Detect which cell encompasses the target text, then output its (x, y) center coordinate. 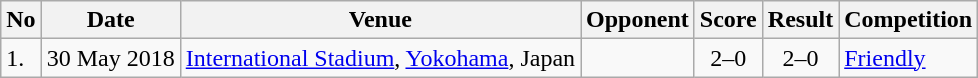
Friendly (908, 58)
Score (728, 20)
No (21, 20)
Opponent (638, 20)
Date (110, 20)
International Stadium, Yokohama, Japan (380, 58)
Competition (908, 20)
Result (800, 20)
Venue (380, 20)
30 May 2018 (110, 58)
1. (21, 58)
